Output the (x, y) coordinate of the center of the cell containing the given text.  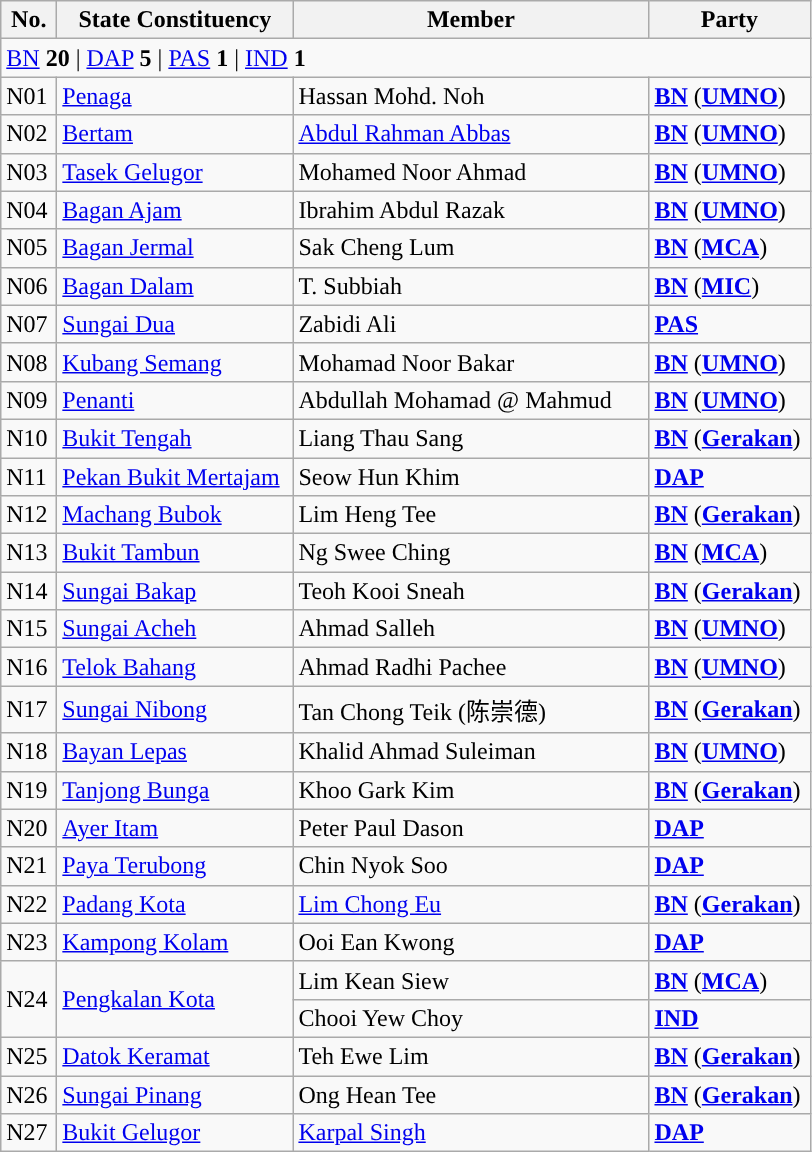
N23 (29, 942)
N13 (29, 553)
Lim Kean Siew (471, 980)
Telok Bahang (175, 667)
Machang Bubok (175, 515)
Sungai Acheh (175, 629)
Ahmad Salleh (471, 629)
Bertam (175, 134)
Bukit Tengah (175, 438)
Party (730, 20)
Abdullah Mohamad @ Mahmud (471, 400)
Ooi Ean Kwong (471, 942)
Sungai Dua (175, 324)
N09 (29, 400)
Padang Kota (175, 904)
Member (471, 20)
Tasek Gelugor (175, 172)
Paya Terubong (175, 866)
Liang Thau Sang (471, 438)
Hassan Mohd. Noh (471, 96)
Tan Chong Teik (陈崇德) (471, 710)
N01 (29, 96)
Kubang Semang (175, 362)
N24 (29, 999)
N11 (29, 477)
Sungai Pinang (175, 1095)
N03 (29, 172)
N04 (29, 210)
N05 (29, 248)
No. (29, 20)
Ng Swee Ching (471, 553)
Seow Hun Khim (471, 477)
Ahmad Radhi Pachee (471, 667)
N27 (29, 1133)
Kampong Kolam (175, 942)
N21 (29, 866)
Sungai Nibong (175, 710)
N07 (29, 324)
Bagan Dalam (175, 286)
Abdul Rahman Abbas (471, 134)
N16 (29, 667)
Ayer Itam (175, 828)
IND (730, 1018)
Peter Paul Dason (471, 828)
Pekan Bukit Mertajam (175, 477)
N22 (29, 904)
Chin Nyok Soo (471, 866)
Teoh Kooi Sneah (471, 591)
Bukit Tambun (175, 553)
BN (MIC) (730, 286)
N06 (29, 286)
Pengkalan Kota (175, 999)
Teh Ewe Lim (471, 1056)
N20 (29, 828)
N17 (29, 710)
Zabidi Ali (471, 324)
Datok Keramat (175, 1056)
Mohamad Noor Bakar (471, 362)
Bayan Lepas (175, 752)
Penanti (175, 400)
Bagan Ajam (175, 210)
N25 (29, 1056)
N26 (29, 1095)
N15 (29, 629)
Bagan Jermal (175, 248)
Sak Cheng Lum (471, 248)
Karpal Singh (471, 1133)
Khalid Ahmad Suleiman (471, 752)
Chooi Yew Choy (471, 1018)
Lim Chong Eu (471, 904)
Khoo Gark Kim (471, 790)
Mohamed Noor Ahmad (471, 172)
N10 (29, 438)
State Constituency (175, 20)
Bukit Gelugor (175, 1133)
N12 (29, 515)
BN 20 | DAP 5 | PAS 1 | IND 1 (406, 58)
T. Subbiah (471, 286)
Lim Heng Tee (471, 515)
Ibrahim Abdul Razak (471, 210)
N19 (29, 790)
PAS (730, 324)
Sungai Bakap (175, 591)
N08 (29, 362)
N02 (29, 134)
Ong Hean Tee (471, 1095)
Tanjong Bunga (175, 790)
Penaga (175, 96)
N18 (29, 752)
N14 (29, 591)
